Return (x, y) of the center of cell containing provided text 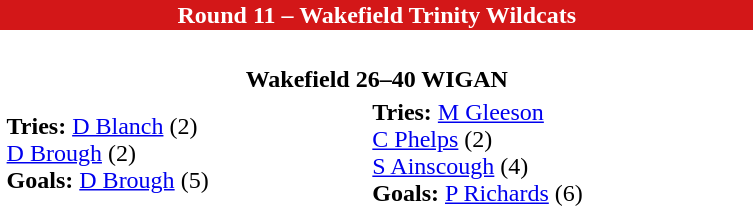
Wakefield 26–40 WIGAN (376, 79)
Round 11 – Wakefield Trinity Wildcats (377, 15)
